Detect which cell encompasses the target text, then output its [x, y] center coordinate. 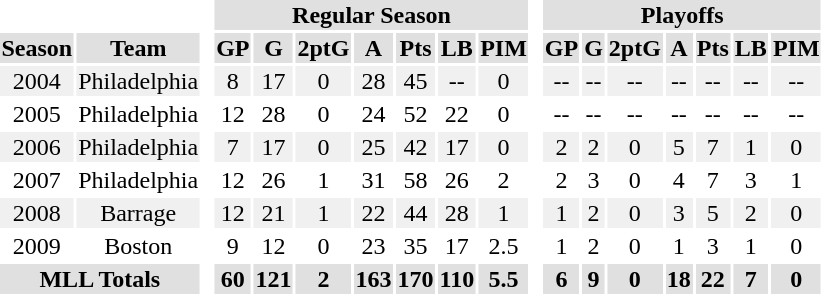
Playoffs [682, 15]
5.5 [504, 279]
2006 [37, 147]
2008 [37, 213]
121 [274, 279]
42 [416, 147]
Boston [138, 246]
31 [374, 180]
2007 [37, 180]
35 [416, 246]
4 [678, 180]
60 [233, 279]
MLL Totals [100, 279]
Season [37, 48]
23 [374, 246]
2005 [37, 114]
44 [416, 213]
45 [416, 81]
21 [274, 213]
52 [416, 114]
58 [416, 180]
2009 [37, 246]
2.5 [504, 246]
Barrage [138, 213]
24 [374, 114]
163 [374, 279]
Team [138, 48]
Regular Season [372, 15]
8 [233, 81]
6 [561, 279]
18 [678, 279]
2004 [37, 81]
25 [374, 147]
170 [416, 279]
110 [457, 279]
